Scan for the cell matching the given text and deliver its (X, Y) coordinate at center. 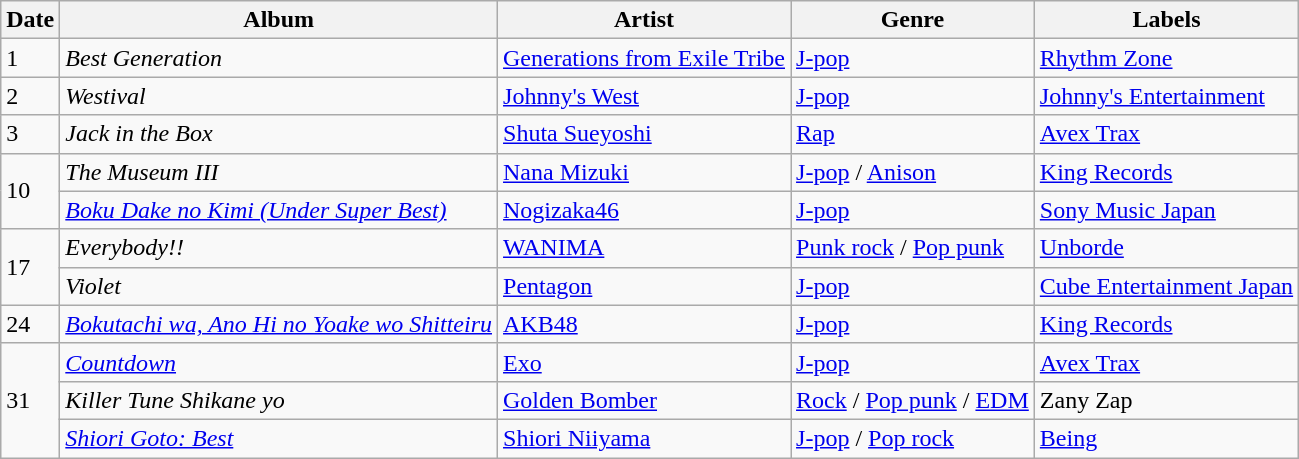
Nogizaka46 (644, 210)
Shiori Goto: Best (279, 438)
10 (30, 191)
2 (30, 96)
Date (30, 20)
J-pop / Pop rock (913, 438)
Shiori Niiyama (644, 438)
J-pop / Anison (913, 172)
Unborde (1166, 248)
Johnny's Entertainment (1166, 96)
31 (30, 400)
Killer Tune Shikane yo (279, 400)
1 (30, 58)
3 (30, 134)
Album (279, 20)
Generations from Exile Tribe (644, 58)
Rock / Pop punk / EDM (913, 400)
17 (30, 267)
Genre (913, 20)
Golden Bomber (644, 400)
Rap (913, 134)
Countdown (279, 362)
Punk rock / Pop punk (913, 248)
Violet (279, 286)
Bokutachi wa, Ano Hi no Yoake wo Shitteiru (279, 324)
Shuta Sueyoshi (644, 134)
The Museum III (279, 172)
Cube Entertainment Japan (1166, 286)
AKB48 (644, 324)
Exo (644, 362)
Jack in the Box (279, 134)
Johnny's West (644, 96)
Boku Dake no Kimi (Under Super Best) (279, 210)
Westival (279, 96)
24 (30, 324)
Labels (1166, 20)
WANIMA (644, 248)
Best Generation (279, 58)
Rhythm Zone (1166, 58)
Nana Mizuki (644, 172)
Artist (644, 20)
Being (1166, 438)
Pentagon (644, 286)
Sony Music Japan (1166, 210)
Everybody!! (279, 248)
Zany Zap (1166, 400)
